Capture the cell that displays the provided text and extract its [x, y] central coordinate. 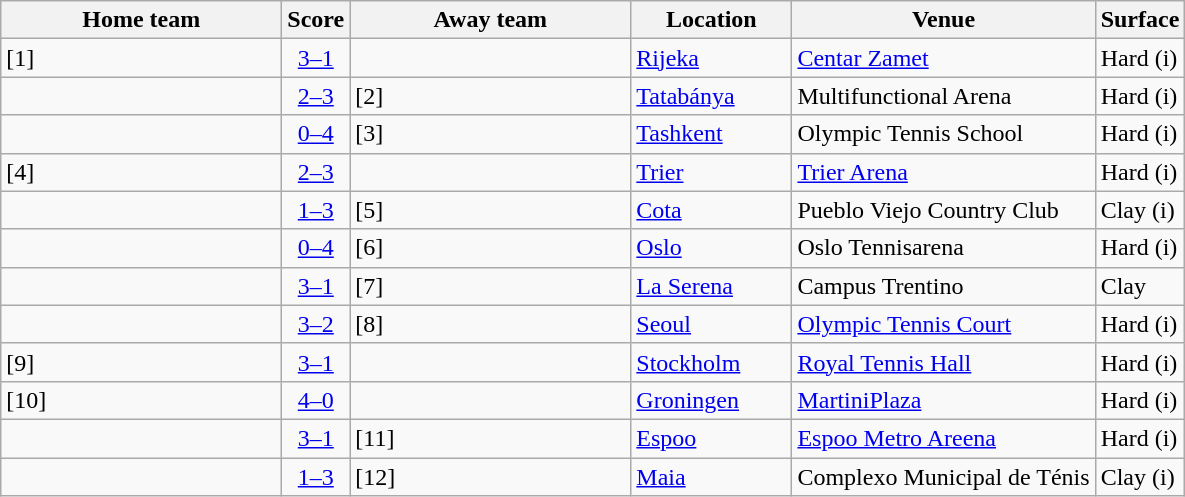
Tatabánya [712, 96]
[2] [490, 96]
[6] [490, 248]
Stockholm [712, 362]
Away team [490, 20]
Cota [712, 210]
Oslo [712, 248]
Centar Zamet [944, 58]
Pueblo Viejo Country Club [944, 210]
Location [712, 20]
4–0 [316, 400]
[12] [490, 477]
[9] [142, 362]
[7] [490, 286]
Maia [712, 477]
Score [316, 20]
[8] [490, 324]
[1] [142, 58]
Rijeka [712, 58]
Olympic Tennis School [944, 134]
Oslo Tennisarena [944, 248]
[3] [490, 134]
Royal Tennis Hall [944, 362]
3–2 [316, 324]
Trier [712, 172]
Home team [142, 20]
Espoo Metro Areena [944, 438]
Seoul [712, 324]
Tashkent [712, 134]
Venue [944, 20]
Multifunctional Arena [944, 96]
Espoo [712, 438]
Complexo Municipal de Ténis [944, 477]
Olympic Tennis Court [944, 324]
Groningen [712, 400]
MartiniPlaza [944, 400]
[11] [490, 438]
Trier Arena [944, 172]
[10] [142, 400]
Campus Trentino [944, 286]
Clay [1140, 286]
Surface [1140, 20]
La Serena [712, 286]
[5] [490, 210]
[4] [142, 172]
